Find where the given text appears and provide that cell's center as [X, Y] coordinate. 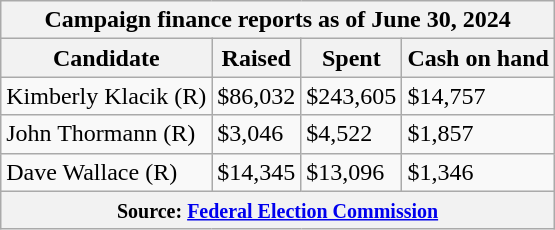
$14,757 [478, 96]
$243,605 [352, 96]
$13,096 [352, 172]
John Thormann (R) [106, 134]
Cash on hand [478, 58]
$1,346 [478, 172]
Spent [352, 58]
Kimberly Klacik (R) [106, 96]
Source: Federal Election Commission [278, 210]
$4,522 [352, 134]
Campaign finance reports as of June 30, 2024 [278, 20]
$1,857 [478, 134]
Raised [256, 58]
Candidate [106, 58]
Dave Wallace (R) [106, 172]
$86,032 [256, 96]
$3,046 [256, 134]
$14,345 [256, 172]
